Find where the given text appears and provide that cell's center as [X, Y] coordinate. 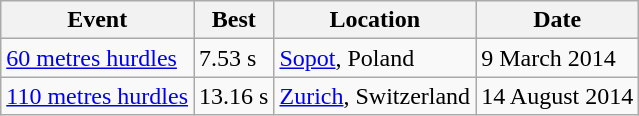
Location [375, 20]
Sopot, Poland [375, 58]
Date [558, 20]
Best [234, 20]
14 August 2014 [558, 96]
Event [98, 20]
60 metres hurdles [98, 58]
13.16 s [234, 96]
9 March 2014 [558, 58]
110 metres hurdles [98, 96]
Zurich, Switzerland [375, 96]
7.53 s [234, 58]
